For the text-containing cell, return its midpoint in (X, Y) coordinate format. 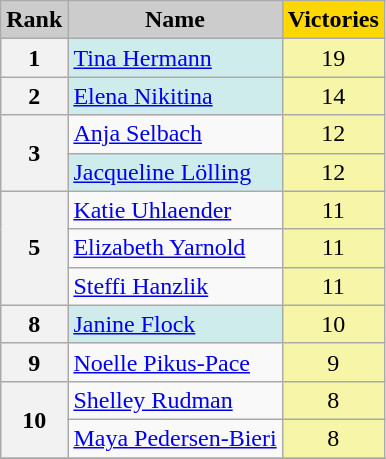
Elena Nikitina (175, 96)
Anja Selbach (175, 134)
Janine Flock (175, 324)
Steffi Hanzlik (175, 286)
1 (34, 58)
Victories (333, 20)
Katie Uhlaender (175, 210)
2 (34, 96)
5 (34, 248)
Name (175, 20)
19 (333, 58)
Rank (34, 20)
Tina Hermann (175, 58)
Maya Pedersen-Bieri (175, 438)
Noelle Pikus-Pace (175, 362)
14 (333, 96)
Elizabeth Yarnold (175, 248)
Shelley Rudman (175, 400)
Jacqueline Lölling (175, 172)
3 (34, 153)
